Identify which cell holds the provided text, then report its (X, Y) central coordinate. 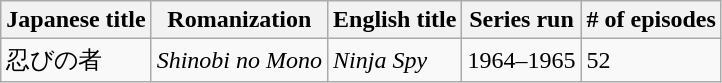
# of episodes (651, 20)
Japanese title (76, 20)
52 (651, 60)
忍びの者 (76, 60)
Romanization (239, 20)
Series run (522, 20)
Shinobi no Mono (239, 60)
Ninja Spy (395, 60)
1964–1965 (522, 60)
English title (395, 20)
